Return the [X, Y] coordinate for the center point of the cell that contains the specified text.  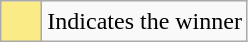
Indicates the winner [145, 22]
